Output the (X, Y) coordinate of the center of the cell containing the given text.  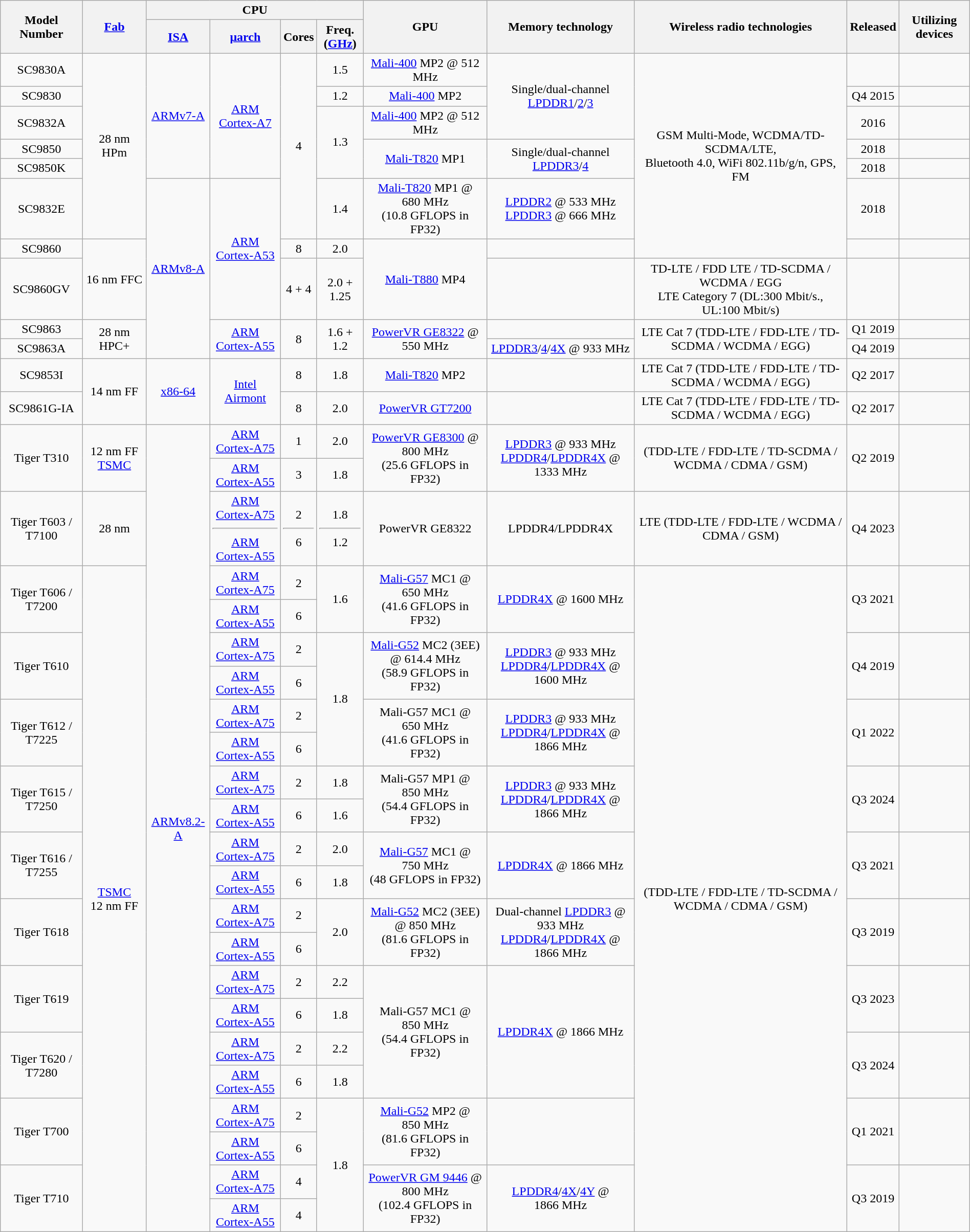
Q1 2022 (873, 732)
PowerVR GE8300 @ 800 MHz(25.6 GFLOPS in FP32) (426, 458)
Single/dual-channel LPDDR3/4 (561, 159)
SC9830 (41, 96)
Mali-G57 MC1 @ 850 MHz(54.4 GFLOPS in FP32) (426, 1032)
Tiger T700 (41, 1132)
Released (873, 27)
LTE (TDD-LTE / FDD-LTE / WCDMA / CDMA / GSM) (740, 529)
Q4 2023 (873, 529)
CPU (255, 10)
x86-64 (178, 391)
Dual-channel LPDDR3 @ 933 MHzLPDDR4/LPDDR4X @ 1866 MHz (561, 932)
Single/dual-channel LPDDR1/2/3 (561, 96)
SC9830A (41, 70)
Q4 2015 (873, 96)
Mali-G52 MC2 (3EE) @ 614.4 MHz(58.9 GFLOPS in FP32) (426, 666)
LPDDR2 @ 533 MHzLPDDR3 @ 666 MHz (561, 209)
26 (299, 529)
Tiger T615 / T7250 (41, 799)
Tiger T620 / T7280 (41, 1065)
Tiger T710 (41, 1198)
Mali-G52 MC2 (3EE) @ 850 MHz(81.6 GFLOPS in FP32) (426, 932)
SC9861G-IA (41, 408)
Mali-G52 MP2 @ 850 MHz(81.6 GFLOPS in FP32) (426, 1132)
Q1 2021 (873, 1132)
ARM Cortex-A75ARM Cortex-A55 (245, 529)
ARM Cortex-A53 (245, 249)
28 nm HPC+ (115, 339)
SC9860 (41, 249)
LPDDR3 @ 933 MHzLPDDR4/LPDDR4X @ 1600 MHz (561, 666)
1.5 (340, 70)
SC9863 (41, 329)
14 nm FF (115, 391)
1.2 (340, 96)
PowerVR GM 9446 @ 800 MHz(102.4 GFLOPS in FP32) (426, 1198)
Model Number (41, 27)
SC9850K (41, 168)
Fab (115, 27)
Tiger T606 / T7200 (41, 599)
SC9832E (41, 209)
LPDDR3/4/4X @ 933 MHz (561, 348)
Mali-T820 MP2 (426, 374)
1 (299, 442)
16 nm FFC (115, 279)
Q3 2023 (873, 999)
GPU (426, 27)
Mali-G57 MP1 @ 850 MHz(54.4 GFLOPS in FP32) (426, 799)
1.81.2 (340, 529)
ARMv8-A (178, 268)
Q2 2019 (873, 458)
Mali-G57 MC1 @ 750 MHz(48 GFLOPS in FP32) (426, 865)
TSMC 12 nm FF (115, 899)
Intel Airmont (245, 391)
Tiger T619 (41, 999)
Mali-T820 MP1 (426, 159)
PowerVR GE8322 @ 550 MHz (426, 339)
2.0 + 1.25 (340, 288)
SC9832A (41, 123)
Utilizing devices (934, 27)
μarch (245, 37)
PowerVR GE8322 (426, 529)
GSM Multi-Mode, WCDMA/TD-SCDMA/LTE,Bluetooth 4.0, WiFi 802.11b/g/n, GPS, FM (740, 155)
28 nm HPm (115, 146)
Mali-400 MP2 (426, 96)
ARMv7-A (178, 116)
LPDDR3 @ 933 MHzLPDDR4/LPDDR4X @ 1333 MHz (561, 458)
Freq.(GHz) (340, 37)
2016 (873, 123)
SC9850 (41, 149)
Cores (299, 37)
ISA (178, 37)
ARMv8.2-A (178, 828)
Mali-T880 MP4 (426, 279)
LPDDR4X @ 1600 MHz (561, 599)
ARM Cortex-A7 (245, 116)
Tiger T610 (41, 666)
1.6 + 1.2 (340, 339)
SC9853I (41, 374)
LPDDR4/LPDDR4X (561, 529)
SC9860GV (41, 288)
TD-LTE / FDD LTE / TD-SCDMA / WCDMA / EGGLTE Category 7 (DL:300 Mbit/s., UL:100 Mbit/s) (740, 288)
Wireless radio technologies (740, 27)
Tiger T310 (41, 458)
3 (299, 475)
LPDDR4/4X/4Y @ 1866 MHz (561, 1198)
12 nm FF TSMC (115, 458)
SC9863A (41, 348)
Tiger T618 (41, 932)
28 nm (115, 529)
Q1 2019 (873, 329)
Tiger T612 / T7225 (41, 732)
PowerVR GT7200 (426, 408)
Mali-T820 MP1 @ 680 MHz(10.8 GFLOPS in FP32) (426, 209)
1.4 (340, 209)
1.3 (340, 142)
4 + 4 (299, 288)
Tiger T603 / T7100 (41, 529)
Tiger T616 / T7255 (41, 865)
Memory technology (561, 27)
